Determine the (x, y) coordinate at the center of the cell enclosing the given text.  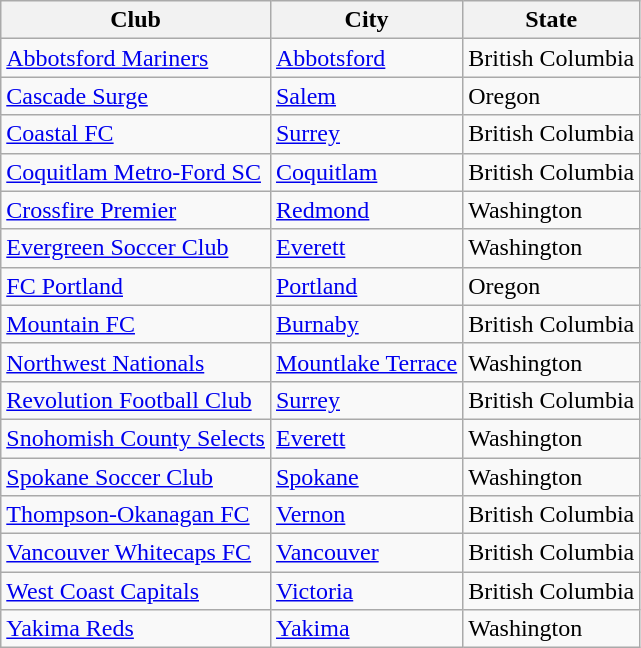
Vernon (366, 515)
Mountain FC (136, 324)
Coquitlam Metro-Ford SC (136, 172)
West Coast Capitals (136, 591)
Coastal FC (136, 134)
State (552, 20)
Revolution Football Club (136, 400)
Crossfire Premier (136, 210)
Snohomish County Selects (136, 438)
FC Portland (136, 286)
Spokane (366, 477)
Mountlake Terrace (366, 362)
Coquitlam (366, 172)
Club (136, 20)
Vancouver (366, 553)
Salem (366, 96)
Victoria (366, 591)
Thompson-Okanagan FC (136, 515)
Cascade Surge (136, 96)
Northwest Nationals (136, 362)
Abbotsford Mariners (136, 58)
Vancouver Whitecaps FC (136, 553)
Abbotsford (366, 58)
Evergreen Soccer Club (136, 248)
Yakima Reds (136, 629)
Spokane Soccer Club (136, 477)
City (366, 20)
Redmond (366, 210)
Yakima (366, 629)
Portland (366, 286)
Burnaby (366, 324)
